Output the (x, y) coordinate of the center of the cell containing the given text.  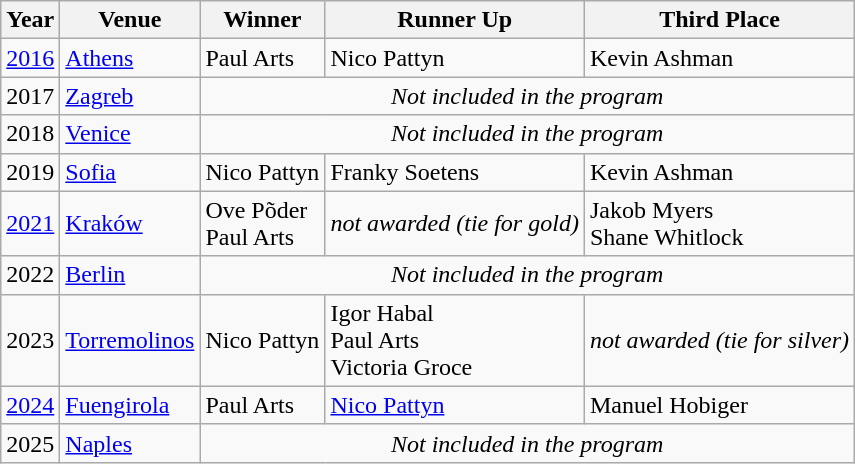
2022 (30, 275)
Manuel Hobiger (719, 405)
2017 (30, 96)
Winner (262, 20)
Sofia (130, 172)
Venue (130, 20)
Franky Soetens (455, 172)
Venice (130, 134)
2021 (30, 224)
2024 (30, 405)
2016 (30, 58)
2019 (30, 172)
Kraków (130, 224)
Athens (130, 58)
not awarded (tie for silver) (719, 340)
Ove Põder Paul Arts (262, 224)
2023 (30, 340)
Torremolinos (130, 340)
Igor Habal Paul Arts Victoria Groce (455, 340)
Third Place (719, 20)
Fuengirola (130, 405)
Naples (130, 443)
Year (30, 20)
not awarded (tie for gold) (455, 224)
2025 (30, 443)
Jakob Myers Shane Whitlock (719, 224)
Runner Up (455, 20)
Berlin (130, 275)
Zagreb (130, 96)
2018 (30, 134)
